From the cell containing the given text, extract its center point as (x, y) coordinate. 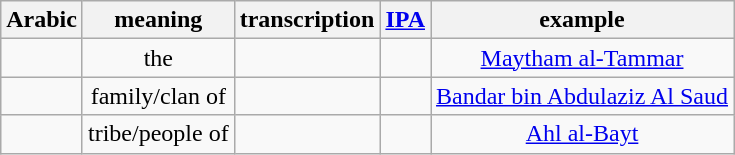
Bandar bin Abdulaziz Al Saud (582, 96)
Maytham al-Tammar (582, 58)
Arabic (42, 20)
meaning (158, 20)
IPA (406, 20)
Ahl al-Bayt (582, 134)
the (158, 58)
transcription (307, 20)
tribe/people of (158, 134)
family/clan of (158, 96)
example (582, 20)
